Scan for the cell matching the given text and deliver its [X, Y] coordinate at center. 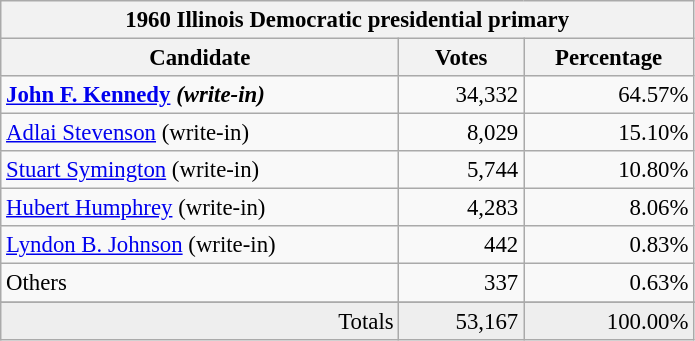
Hubert Humphrey (write-in) [200, 208]
100.00% [609, 321]
John F. Kennedy (write-in) [200, 95]
337 [462, 283]
Votes [462, 58]
34,332 [462, 95]
0.63% [609, 283]
Candidate [200, 58]
8,029 [462, 133]
Adlai Stevenson (write-in) [200, 133]
10.80% [609, 170]
Stuart Symington (write-in) [200, 170]
15.10% [609, 133]
Percentage [609, 58]
Others [200, 283]
4,283 [462, 208]
Totals [200, 321]
5,744 [462, 170]
442 [462, 245]
8.06% [609, 208]
1960 Illinois Democratic presidential primary [348, 20]
64.57% [609, 95]
53,167 [462, 321]
0.83% [609, 245]
Lyndon B. Johnson (write-in) [200, 245]
